Return the [x, y] coordinate for the center point of the cell that contains the specified text.  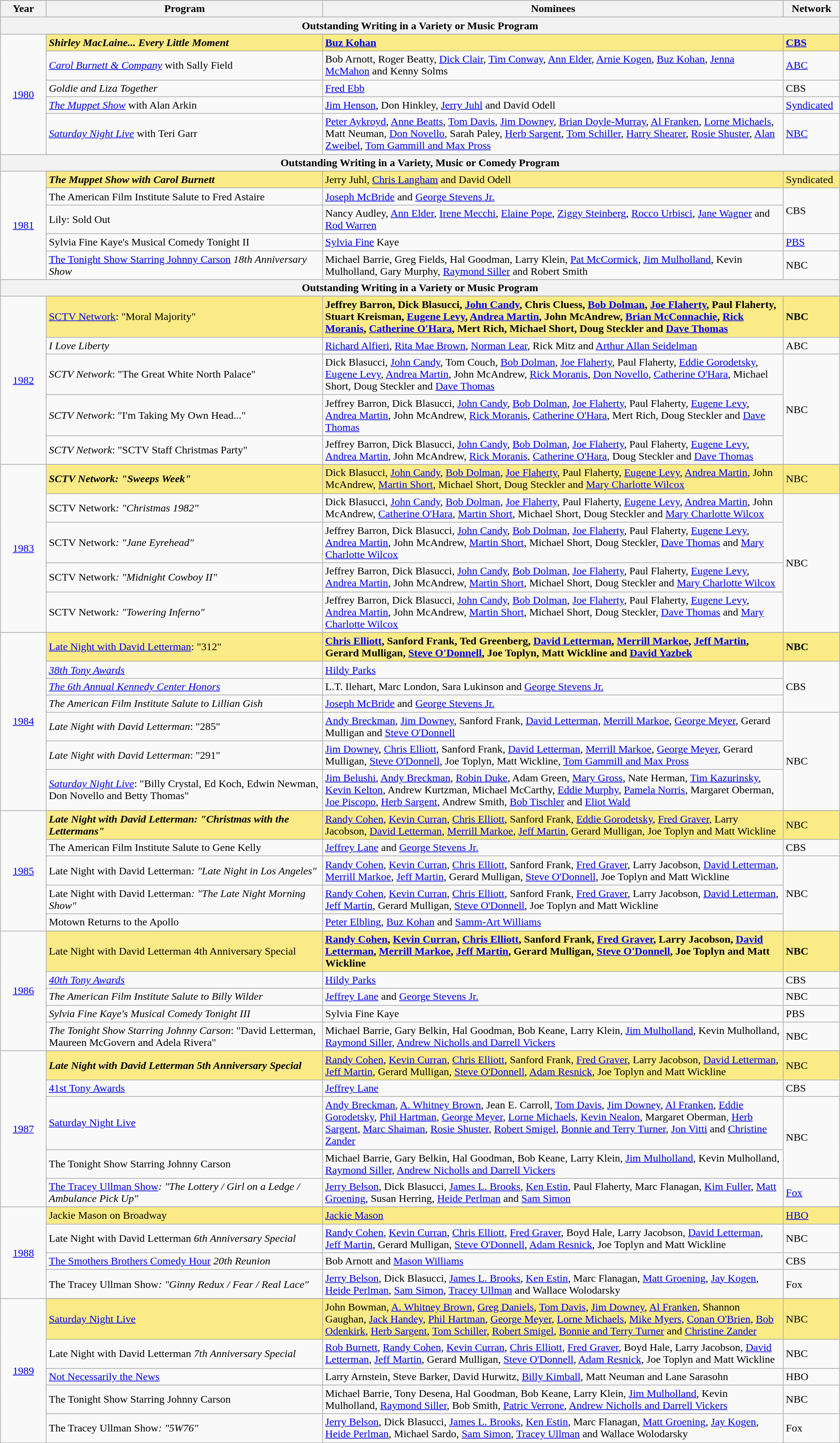
1987 [23, 1129]
Lily: Sold Out [185, 219]
1981 [23, 225]
1984 [23, 721]
Nancy Audley, Ann Elder, Irene Mecchi, Elaine Pope, Ziggy Steinberg, Rocco Urbisci, Jane Wagner and Rod Warren [553, 219]
SCTV Network: "The Great White North Palace" [185, 374]
The Tonight Show Starring Johnny Carson 18th Anniversary Show [185, 265]
38th Tony Awards [185, 670]
Late Night with David Letterman 5th Anniversary Special [185, 1065]
L.T. Ilehart, Marc London, Sara Lukinson and George Stevens Jr. [553, 686]
1983 [23, 549]
Nominees [553, 9]
Saturday Night Live with Teri Garr [185, 134]
SCTV Network: "Jane Eyrehead" [185, 542]
Fred Ebb [553, 88]
Late Night with David Letterman: "312" [185, 647]
Late Night with David Letterman: "291" [185, 755]
Late Night with David Letterman: "Christmas with the Lettermans" [185, 825]
1989 [23, 1370]
SCTV Network: "Christmas 1982" [185, 508]
The Tracey Ullman Show: "Ginny Redux / Fear / Real Lace" [185, 1284]
Larry Arnstein, Steve Barker, David Hurwitz, Billy Kimball, Matt Neuman and Lane Sarasohn [553, 1377]
Shirley MacLaine... Every Little Moment [185, 43]
Late Night with David Letterman: "Late Night in Los Angeles" [185, 870]
The Muppet Show with Carol Burnett [185, 179]
Andy Breckman, Jim Downey, Sanford Frank, David Letterman, Merrill Markoe, George Meyer, Gerard Mulligan and Steve O'Donnell [553, 726]
Not Necessarily the News [185, 1377]
Network [812, 9]
Late Night with David Letterman 7th Anniversary Special [185, 1353]
The Tracey Ullman Show: "The Lottery / Girl on a Ledge / Ambulance Pick Up" [185, 1193]
Jerry Juhl, Chris Langham and David Odell [553, 179]
SCTV Network: "Midnight Cowboy II" [185, 577]
Late Night with David Letterman: "The Late Night Morning Show" [185, 900]
The 6th Annual Kennedy Center Honors [185, 686]
The Muppet Show with Alan Arkin [185, 105]
The Smothers Brothers Comedy Hour 20th Reunion [185, 1261]
1980 [23, 94]
SCTV Network: "Sweeps Week" [185, 479]
Outstanding Writing in a Variety, Music or Comedy Program [420, 163]
1986 [23, 991]
Jeffrey Lane [553, 1088]
The American Film Institute Salute to Fred Astaire [185, 196]
The American Film Institute Salute to Billy Wilder [185, 997]
1985 [23, 870]
The American Film Institute Salute to Gene Kelly [185, 848]
The Tracey Ullman Show: "5W76" [185, 1428]
Jackie Mason [553, 1216]
Year [23, 9]
Sylvia Fine Kaye's Musical Comedy Tonight III [185, 1014]
Jackie Mason on Broadway [185, 1216]
Sylvia Fine Kaye's Musical Comedy Tonight II [185, 242]
41st Tony Awards [185, 1088]
Bob Arnott and Mason Williams [553, 1261]
The Tonight Show Starring Johnny Carson: "David Letterman, Maureen McGovern and Adela Rivera" [185, 1036]
Carol Burnett & Company with Sally Field [185, 66]
1988 [23, 1253]
Jim Henson, Don Hinkley, Jerry Juhl and David Odell [553, 105]
SCTV Network: "Towering Inferno" [185, 612]
Buz Kohan [553, 43]
SCTV Network: "I'm Taking My Own Head..." [185, 415]
The American Film Institute Salute to Lillian Gish [185, 703]
Peter Elbling, Buz Kohan and Samm-Art Williams [553, 922]
Goldie and Liza Together [185, 88]
SCTV Network: "Moral Majority" [185, 317]
Late Night with David Letterman: "285" [185, 726]
Saturday Night Live: "Billy Crystal, Ed Koch, Edwin Newman, Don Novello and Betty Thomas" [185, 790]
Motown Returns to the Apollo [185, 922]
Richard Alfieri, Rita Mae Brown, Norman Lear, Rick Mitz and Arthur Allan Seidelman [553, 346]
Late Night with David Letterman 6th Anniversary Special [185, 1238]
Bob Arnott, Roger Beatty, Dick Clair, Tim Conway, Ann Elder, Arnie Kogen, Buz Kohan, Jenna McMahon and Kenny Solms [553, 66]
Program [185, 9]
I Love Liberty [185, 346]
Michael Barrie, Greg Fields, Hal Goodman, Larry Klein, Pat McCormick, Jim Mulholland, Kevin Mulholland, Gary Murphy, Raymond Siller and Robert Smith [553, 265]
1982 [23, 380]
40th Tony Awards [185, 980]
SCTV Network: "SCTV Staff Christmas Party" [185, 450]
Late Night with David Letterman 4th Anniversary Special [185, 951]
